Identify which cell holds the provided text, then report its [X, Y] central coordinate. 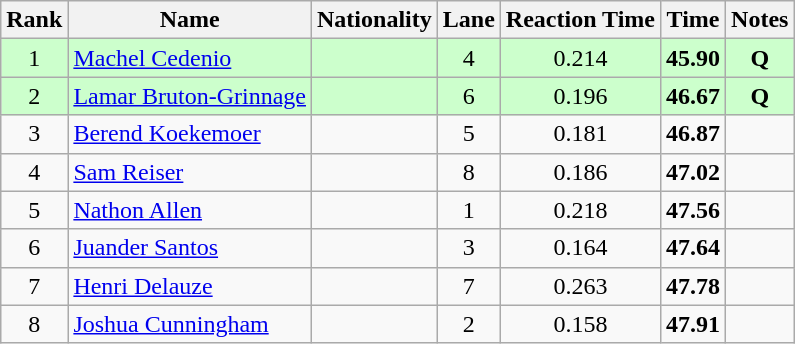
47.02 [692, 172]
46.67 [692, 96]
Lamar Bruton-Grinnage [190, 96]
Notes [760, 20]
Machel Cedenio [190, 58]
47.64 [692, 248]
Berend Koekemoer [190, 134]
46.87 [692, 134]
0.214 [580, 58]
Nationality [375, 20]
0.218 [580, 210]
47.56 [692, 210]
Henri Delauze [190, 286]
Time [692, 20]
0.186 [580, 172]
Sam Reiser [190, 172]
Name [190, 20]
Nathon Allen [190, 210]
Lane [468, 20]
Joshua Cunningham [190, 324]
45.90 [692, 58]
Rank [34, 20]
0.164 [580, 248]
0.181 [580, 134]
47.78 [692, 286]
47.91 [692, 324]
0.196 [580, 96]
Reaction Time [580, 20]
0.263 [580, 286]
Juander Santos [190, 248]
0.158 [580, 324]
